Search for the cell housing the specified text and yield its [x, y] center coordinate. 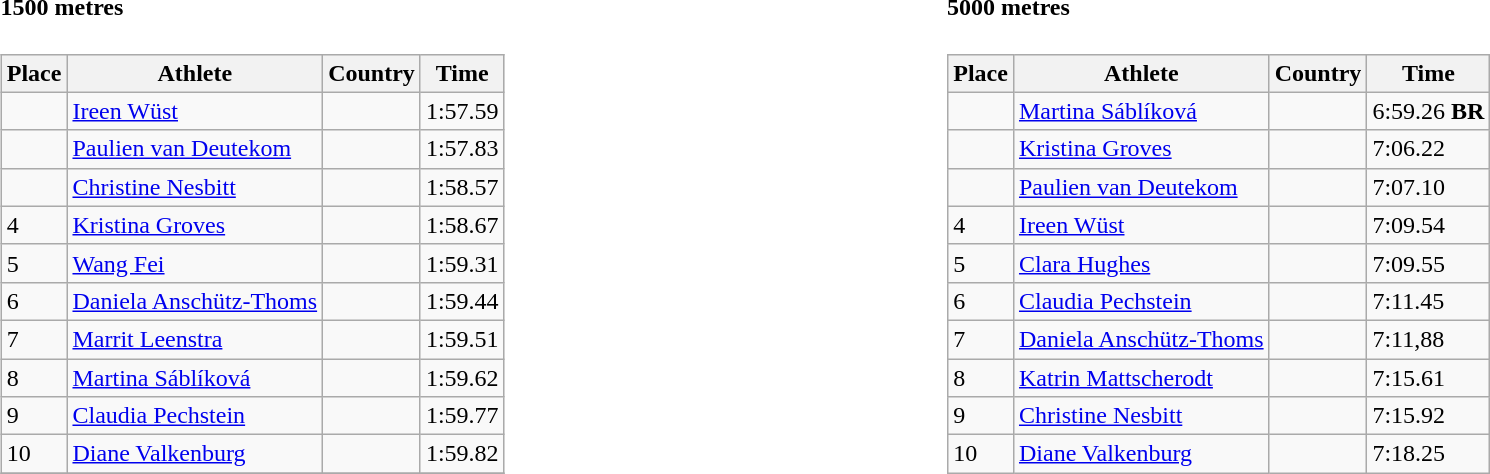
1:57.59 [462, 111]
Wang Fei [195, 263]
1:59.44 [462, 301]
1:59.77 [462, 416]
7:11.45 [1428, 301]
Marrit Leenstra [195, 339]
7:11,88 [1428, 339]
1:59.51 [462, 339]
7:15.92 [1428, 416]
1:58.57 [462, 187]
1:59.82 [462, 454]
Clara Hughes [1141, 263]
1:59.62 [462, 378]
7:15.61 [1428, 378]
7:18.25 [1428, 454]
1:58.67 [462, 225]
Katrin Mattscherodt [1141, 378]
1:57.83 [462, 149]
1:59.31 [462, 263]
7:07.10 [1428, 187]
7:06.22 [1428, 149]
7:09.54 [1428, 225]
7:09.55 [1428, 263]
6:59.26 BR [1428, 111]
